Output the [x, y] coordinate of the center of the cell containing the given text.  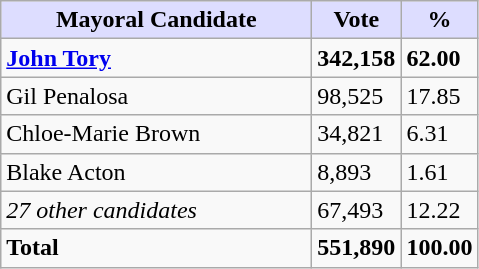
Mayoral Candidate [156, 20]
Blake Acton [156, 172]
34,821 [356, 134]
62.00 [440, 58]
% [440, 20]
Chloe-Marie Brown [156, 134]
342,158 [356, 58]
67,493 [356, 210]
John Tory [156, 58]
12.22 [440, 210]
Total [156, 248]
98,525 [356, 96]
Gil Penalosa [156, 96]
8,893 [356, 172]
100.00 [440, 248]
17.85 [440, 96]
27 other candidates [156, 210]
6.31 [440, 134]
551,890 [356, 248]
1.61 [440, 172]
Vote [356, 20]
